Extract the [X, Y] coordinate from the center of the cell holding the provided text.  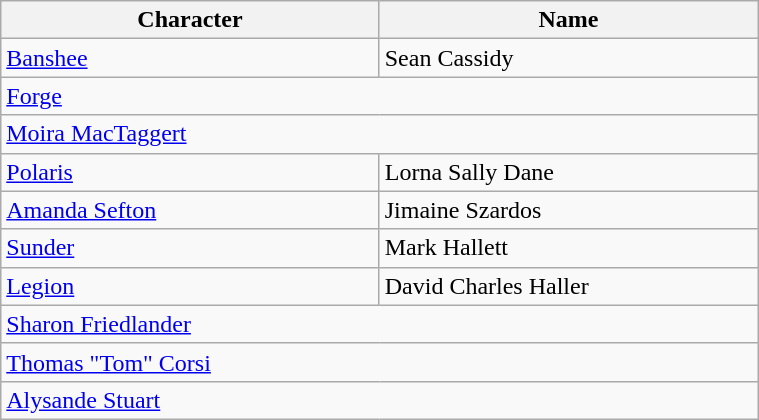
Character [190, 20]
Moira MacTaggert [380, 134]
Sharon Friedlander [380, 324]
Legion [190, 286]
Banshee [190, 58]
Forge [380, 96]
Polaris [190, 172]
Sunder [190, 248]
Jimaine Szardos [568, 210]
Sean Cassidy [568, 58]
David Charles Haller [568, 286]
Lorna Sally Dane [568, 172]
Alysande Stuart [380, 400]
Amanda Sefton [190, 210]
Thomas "Tom" Corsi [380, 362]
Mark Hallett [568, 248]
Name [568, 20]
